Determine the (X, Y) coordinate at the center of the cell enclosing the given text.  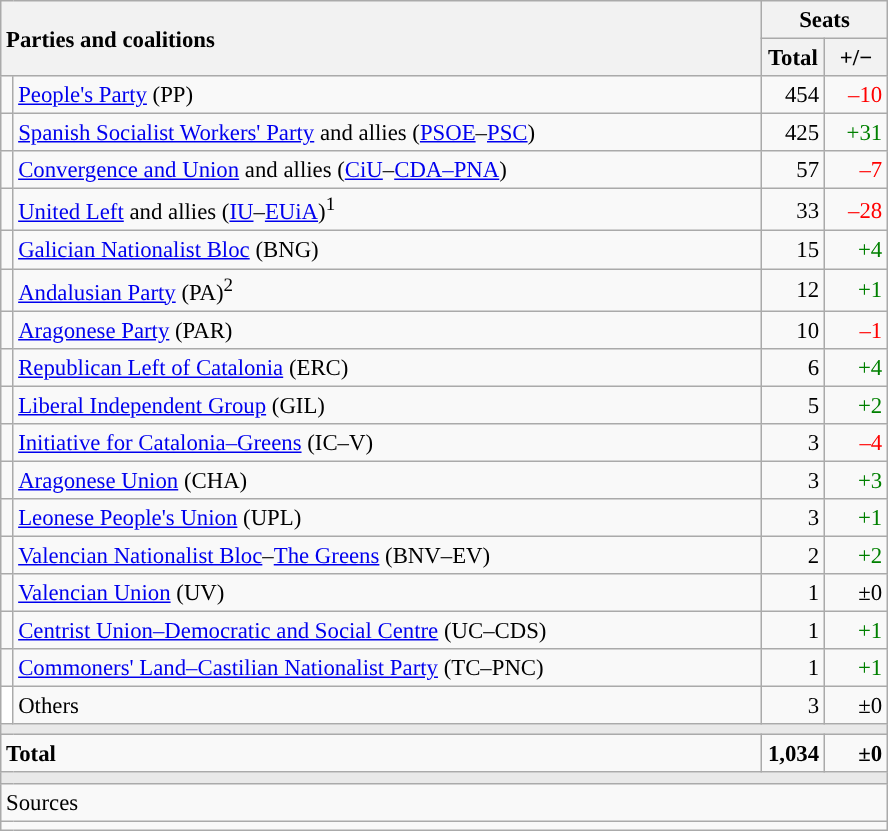
15 (792, 250)
People's Party (PP) (387, 95)
Seats (824, 20)
+3 (856, 480)
1,034 (792, 754)
–1 (856, 330)
57 (792, 170)
Others (387, 706)
Andalusian Party (PA)2 (387, 290)
10 (792, 330)
2 (792, 555)
–28 (856, 210)
–10 (856, 95)
425 (792, 133)
Parties and coalitions (382, 38)
Sources (444, 802)
–7 (856, 170)
454 (792, 95)
Convergence and Union and allies (CiU–CDA–PNA) (387, 170)
Aragonese Party (PAR) (387, 330)
Galician Nationalist Bloc (BNG) (387, 250)
United Left and allies (IU–EUiA)1 (387, 210)
+/− (856, 58)
Commoners' Land–Castilian Nationalist Party (TC–PNC) (387, 668)
Valencian Union (UV) (387, 593)
6 (792, 367)
Initiative for Catalonia–Greens (IC–V) (387, 443)
Leonese People's Union (UPL) (387, 518)
Centrist Union–Democratic and Social Centre (UC–CDS) (387, 631)
+31 (856, 133)
Aragonese Union (CHA) (387, 480)
Liberal Independent Group (GIL) (387, 405)
Valencian Nationalist Bloc–The Greens (BNV–EV) (387, 555)
Spanish Socialist Workers' Party and allies (PSOE–PSC) (387, 133)
Republican Left of Catalonia (ERC) (387, 367)
33 (792, 210)
12 (792, 290)
5 (792, 405)
–4 (856, 443)
